Detect which cell encompasses the target text, then output its [x, y] center coordinate. 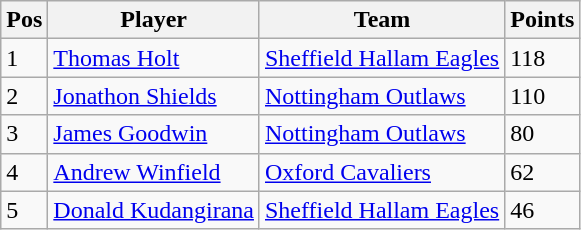
Points [542, 20]
62 [542, 172]
80 [542, 134]
4 [24, 172]
Player [154, 20]
46 [542, 210]
110 [542, 96]
Thomas Holt [154, 58]
3 [24, 134]
James Goodwin [154, 134]
118 [542, 58]
Andrew Winfield [154, 172]
5 [24, 210]
Oxford Cavaliers [382, 172]
Team [382, 20]
Pos [24, 20]
2 [24, 96]
1 [24, 58]
Jonathon Shields [154, 96]
Donald Kudangirana [154, 210]
